Provide the [x, y] coordinate of the cell's center where the given text is located.  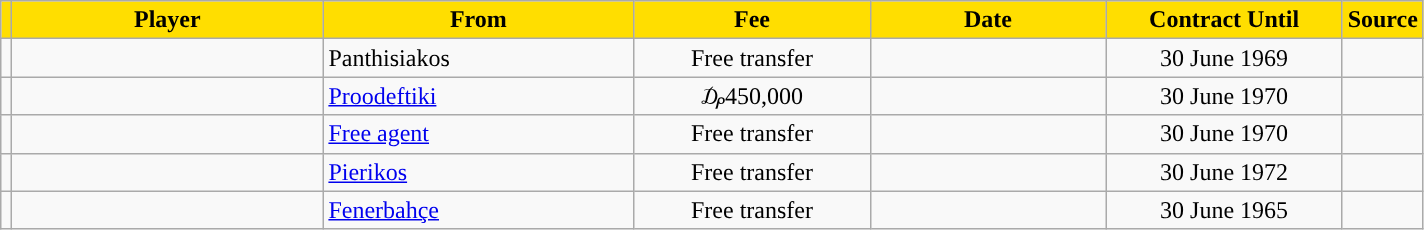
From [478, 20]
Proodeftiki [478, 96]
₯450,000 [752, 96]
Pierikos [478, 172]
Date [988, 20]
Free agent [478, 134]
Contract Until [1224, 20]
Player [168, 20]
30 June 1965 [1224, 210]
Source [1382, 20]
30 June 1969 [1224, 58]
30 June 1972 [1224, 172]
Panthisiakos [478, 58]
Fee [752, 20]
Fenerbahçe [478, 210]
